Identify which cell holds the provided text, then report its [x, y] central coordinate. 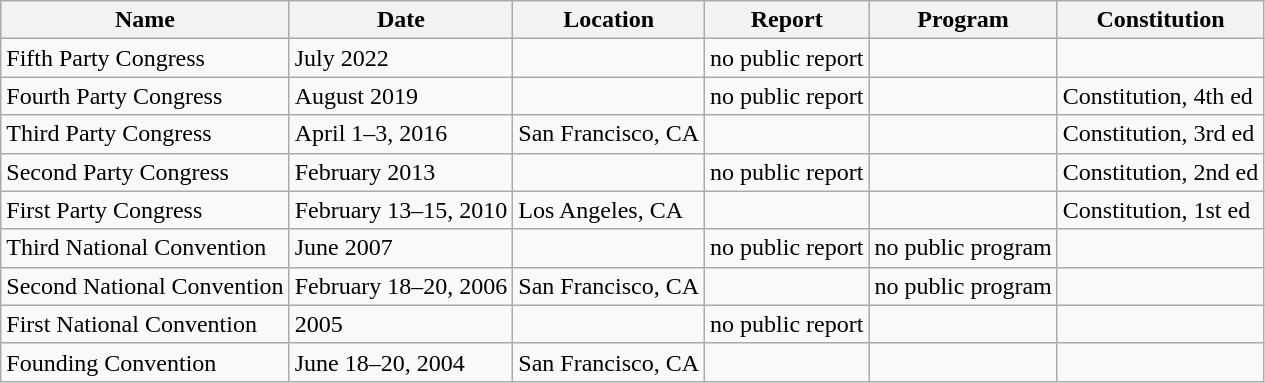
April 1–3, 2016 [401, 134]
August 2019 [401, 96]
Constitution, 4th ed [1160, 96]
Los Angeles, CA [609, 210]
Fifth Party Congress [145, 58]
February 18–20, 2006 [401, 286]
Founding Convention [145, 362]
Third National Convention [145, 248]
June 18–20, 2004 [401, 362]
Report [787, 20]
Date [401, 20]
Constitution, 2nd ed [1160, 172]
June 2007 [401, 248]
Third Party Congress [145, 134]
Constitution, 1st ed [1160, 210]
February 2013 [401, 172]
Second Party Congress [145, 172]
Second National Convention [145, 286]
First Party Congress [145, 210]
Name [145, 20]
February 13–15, 2010 [401, 210]
Fourth Party Congress [145, 96]
2005 [401, 324]
Location [609, 20]
July 2022 [401, 58]
Constitution, 3rd ed [1160, 134]
First National Convention [145, 324]
Constitution [1160, 20]
Program [963, 20]
